Scan for the cell matching the given text and deliver its [X, Y] coordinate at center. 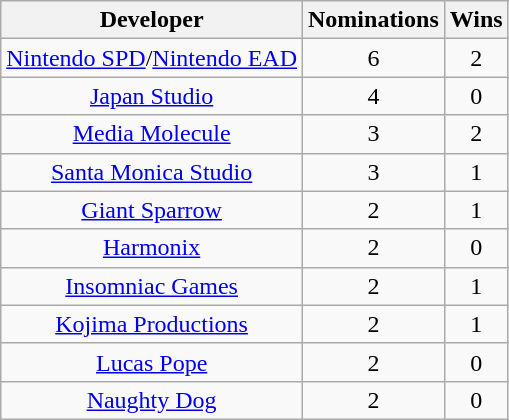
Lucas Pope [152, 362]
6 [374, 58]
Naughty Dog [152, 400]
4 [374, 96]
Giant Sparrow [152, 210]
Nominations [374, 20]
Wins [476, 20]
Media Molecule [152, 134]
Harmonix [152, 248]
Kojima Productions [152, 324]
Insomniac Games [152, 286]
Nintendo SPD/Nintendo EAD [152, 58]
Developer [152, 20]
Japan Studio [152, 96]
Santa Monica Studio [152, 172]
